Capture the cell that displays the provided text and extract its [x, y] central coordinate. 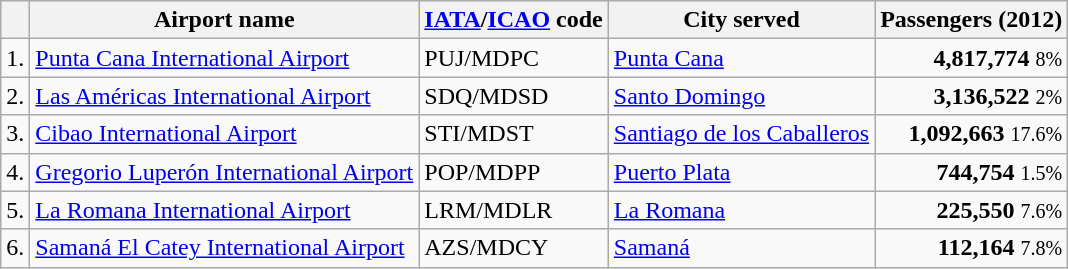
4,817,774 8% [972, 58]
Airport name [224, 20]
Samaná [741, 248]
City served [741, 20]
Santo Domingo [741, 96]
PUJ/MDPC [514, 58]
LRM/MDLR [514, 210]
5. [16, 210]
Santiago de los Caballeros [741, 134]
4. [16, 172]
STI/MDST [514, 134]
Punta Cana [741, 58]
POP/MDPP [514, 172]
La Romana International Airport [224, 210]
225,550 7.6% [972, 210]
1. [16, 58]
Puerto Plata [741, 172]
6. [16, 248]
SDQ/MDSD [514, 96]
La Romana [741, 210]
Las Américas International Airport [224, 96]
3. [16, 134]
1,092,663 17.6% [972, 134]
Cibao International Airport [224, 134]
AZS/MDCY [514, 248]
Passengers (2012) [972, 20]
Samaná El Catey International Airport [224, 248]
2. [16, 96]
Punta Cana International Airport [224, 58]
Gregorio Luperón International Airport [224, 172]
3,136,522 2% [972, 96]
112,164 7.8% [972, 248]
IATA/ICAO code [514, 20]
744,754 1.5% [972, 172]
